Return [x, y] of the center of cell containing provided text 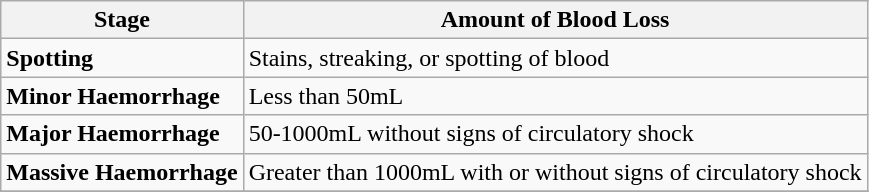
Stage [122, 20]
Greater than 1000mL with or without signs of circulatory shock [555, 172]
Major Haemorrhage [122, 134]
Minor Haemorrhage [122, 96]
Spotting [122, 58]
Less than 50mL [555, 96]
Massive Haemorrhage [122, 172]
50-1000mL without signs of circulatory shock [555, 134]
Amount of Blood Loss [555, 20]
Stains, streaking, or spotting of blood [555, 58]
